Search for the cell housing the specified text and yield its [x, y] center coordinate. 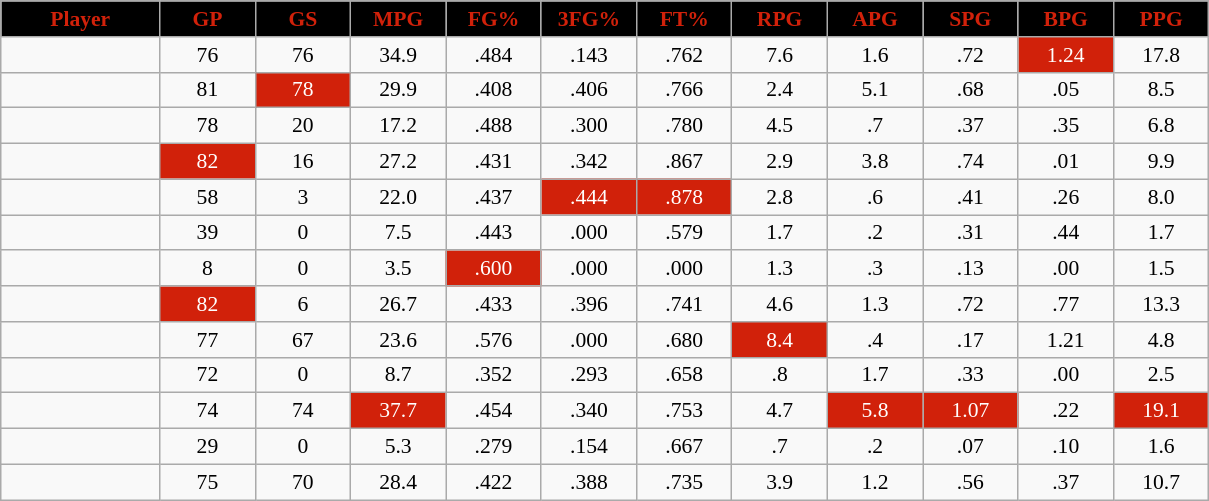
PPG [1161, 19]
6 [302, 304]
.300 [588, 126]
.352 [494, 375]
3.5 [398, 269]
.667 [684, 447]
58 [208, 197]
10.7 [1161, 482]
67 [302, 340]
1.07 [970, 411]
.408 [494, 90]
1.24 [1066, 55]
1.2 [874, 482]
.766 [684, 90]
8.4 [780, 340]
.22 [1066, 411]
.77 [1066, 304]
FG% [494, 19]
GS [302, 19]
81 [208, 90]
.454 [494, 411]
.878 [684, 197]
.579 [684, 233]
4.5 [780, 126]
3FG% [588, 19]
22.0 [398, 197]
.05 [1066, 90]
29 [208, 447]
39 [208, 233]
.735 [684, 482]
17.2 [398, 126]
3.9 [780, 482]
.143 [588, 55]
77 [208, 340]
.406 [588, 90]
SPG [970, 19]
5.8 [874, 411]
.342 [588, 162]
72 [208, 375]
4.6 [780, 304]
.388 [588, 482]
.8 [780, 375]
16 [302, 162]
.35 [1066, 126]
.753 [684, 411]
.488 [494, 126]
3.8 [874, 162]
.74 [970, 162]
2.5 [1161, 375]
.6 [874, 197]
5.3 [398, 447]
2.4 [780, 90]
4.7 [780, 411]
.680 [684, 340]
28.4 [398, 482]
29.9 [398, 90]
27.2 [398, 162]
FT% [684, 19]
17.8 [1161, 55]
3 [302, 197]
.576 [494, 340]
8 [208, 269]
26.7 [398, 304]
2.9 [780, 162]
20 [302, 126]
.279 [494, 447]
23.6 [398, 340]
.13 [970, 269]
.437 [494, 197]
.31 [970, 233]
.444 [588, 197]
.422 [494, 482]
.600 [494, 269]
Player [80, 19]
13.3 [1161, 304]
.56 [970, 482]
37.7 [398, 411]
7.5 [398, 233]
GP [208, 19]
4.8 [1161, 340]
.41 [970, 197]
.443 [494, 233]
1.21 [1066, 340]
.340 [588, 411]
.33 [970, 375]
8.0 [1161, 197]
1.5 [1161, 269]
.293 [588, 375]
.741 [684, 304]
.154 [588, 447]
BPG [1066, 19]
.10 [1066, 447]
.68 [970, 90]
.01 [1066, 162]
.17 [970, 340]
.484 [494, 55]
.867 [684, 162]
8.7 [398, 375]
.658 [684, 375]
MPG [398, 19]
70 [302, 482]
.433 [494, 304]
RPG [780, 19]
19.1 [1161, 411]
.780 [684, 126]
8.5 [1161, 90]
.396 [588, 304]
.07 [970, 447]
34.9 [398, 55]
.762 [684, 55]
APG [874, 19]
.44 [1066, 233]
.26 [1066, 197]
6.8 [1161, 126]
2.8 [780, 197]
9.9 [1161, 162]
5.1 [874, 90]
.431 [494, 162]
.3 [874, 269]
.4 [874, 340]
7.6 [780, 55]
75 [208, 482]
